Scan for the cell matching the given text and deliver its (x, y) coordinate at center. 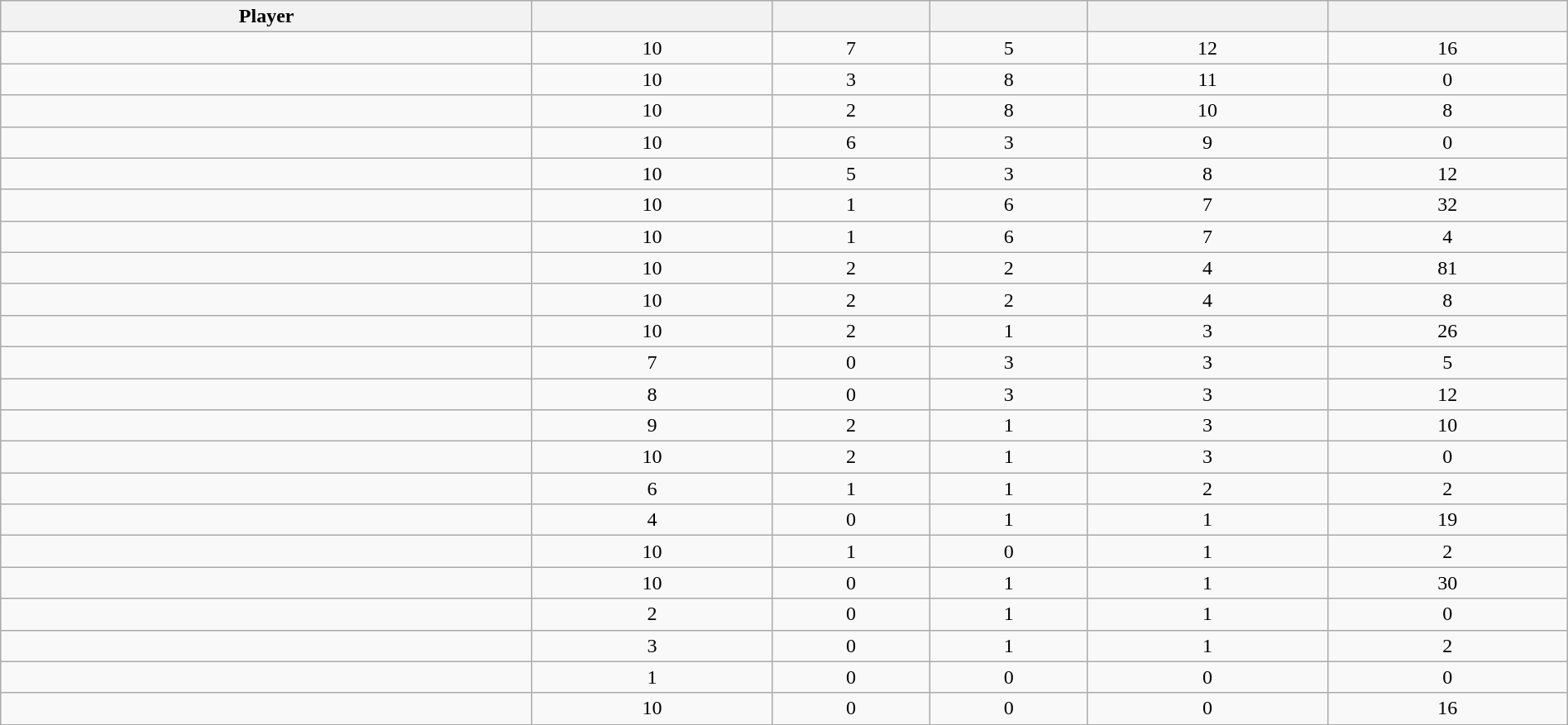
26 (1447, 331)
11 (1207, 79)
30 (1447, 583)
81 (1447, 268)
32 (1447, 205)
19 (1447, 520)
Player (266, 17)
